Search for the cell housing the specified text and yield its (X, Y) center coordinate. 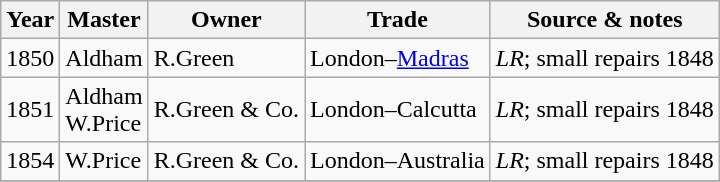
R.Green (226, 58)
Master (104, 20)
London–Calcutta (398, 110)
1851 (30, 110)
W.Price (104, 161)
Source & notes (604, 20)
Trade (398, 20)
1850 (30, 58)
Owner (226, 20)
London–Australia (398, 161)
Year (30, 20)
AldhamW.Price (104, 110)
Aldham (104, 58)
1854 (30, 161)
London–Madras (398, 58)
